Identify which cell holds the provided text, then report its (x, y) central coordinate. 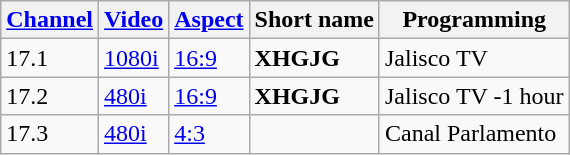
17.2 (50, 96)
Jalisco TV (474, 58)
Jalisco TV -1 hour (474, 96)
17.3 (50, 134)
Programming (474, 20)
1080i (134, 58)
17.1 (50, 58)
Canal Parlamento (474, 134)
4:3 (209, 134)
Aspect (209, 20)
Short name (314, 20)
Channel (50, 20)
Video (134, 20)
